From the cell containing the given text, extract its center point as [x, y] coordinate. 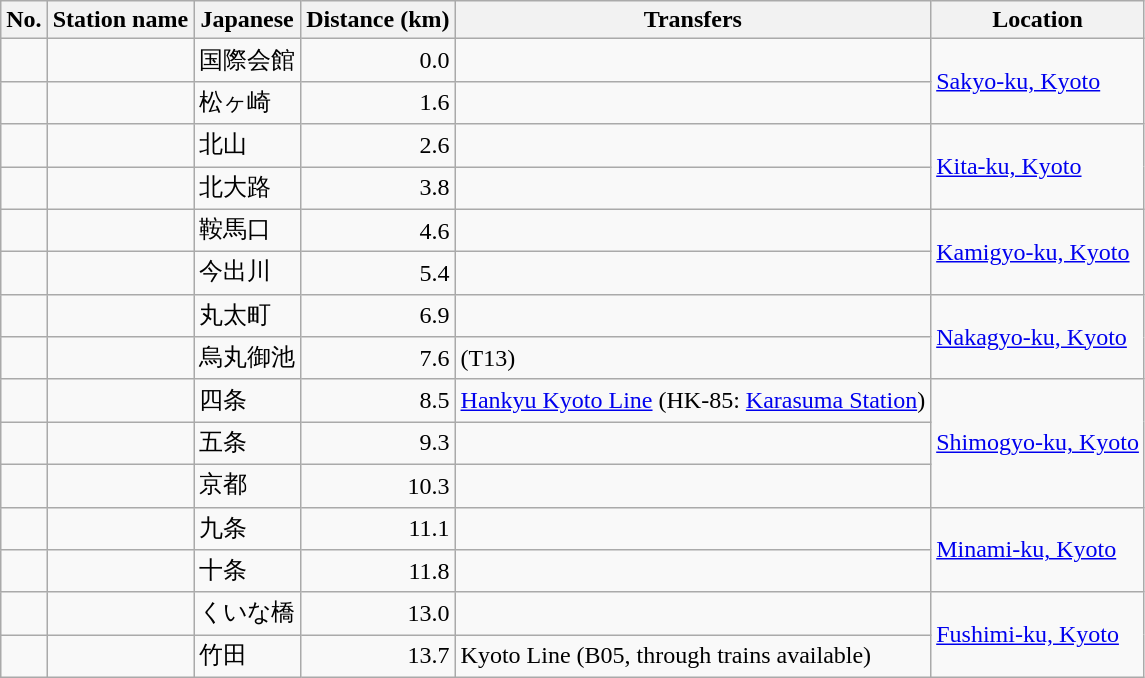
13.7 [378, 656]
0.0 [378, 60]
Fushimi-ku, Kyoto [1038, 634]
No. [24, 20]
(T13) [693, 358]
十条 [248, 572]
1.6 [378, 102]
松ヶ崎 [248, 102]
Hankyu Kyoto Line (HK-85: Karasuma Station) [693, 400]
10.3 [378, 486]
北大路 [248, 188]
五条 [248, 444]
Transfers [693, 20]
鞍馬口 [248, 230]
Shimogyo-ku, Kyoto [1038, 443]
9.3 [378, 444]
11.1 [378, 528]
Station name [120, 20]
京都 [248, 486]
11.8 [378, 572]
7.6 [378, 358]
Distance (km) [378, 20]
8.5 [378, 400]
九条 [248, 528]
Sakyo-ku, Kyoto [1038, 82]
4.6 [378, 230]
今出川 [248, 274]
国際会館 [248, 60]
3.8 [378, 188]
くいな橋 [248, 614]
北山 [248, 146]
烏丸御池 [248, 358]
四条 [248, 400]
Nakagyo-ku, Kyoto [1038, 336]
Kyoto Line (B05, through trains available) [693, 656]
2.6 [378, 146]
Kita-ku, Kyoto [1038, 166]
Minami-ku, Kyoto [1038, 550]
竹田 [248, 656]
13.0 [378, 614]
Location [1038, 20]
Japanese [248, 20]
5.4 [378, 274]
Kamigyo-ku, Kyoto [1038, 252]
6.9 [378, 316]
丸太町 [248, 316]
